Search for the cell housing the specified text and yield its [X, Y] center coordinate. 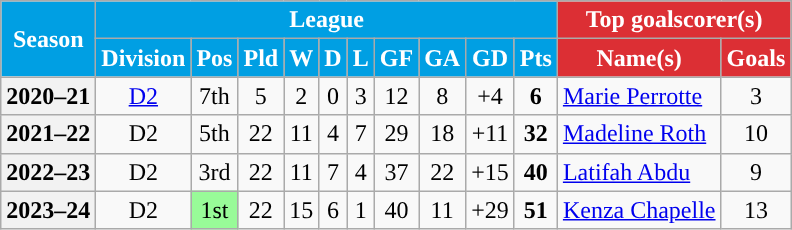
GF [396, 58]
10 [756, 134]
+4 [490, 96]
Top goalscorer(s) [674, 20]
0 [333, 96]
13 [756, 210]
1 [360, 210]
W [302, 58]
2 [302, 96]
32 [536, 134]
5 [261, 96]
Pts [536, 58]
8 [442, 96]
29 [396, 134]
Division [144, 58]
League [327, 20]
Marie Perrotte [639, 96]
9 [756, 172]
37 [396, 172]
2020–21 [48, 96]
15 [302, 210]
GA [442, 58]
12 [396, 96]
+11 [490, 134]
Goals [756, 58]
Madeline Roth [639, 134]
Name(s) [639, 58]
Kenza Chapelle [639, 210]
Season [48, 39]
3rd [214, 172]
Latifah Abdu [639, 172]
2021–22 [48, 134]
D [333, 58]
+15 [490, 172]
GD [490, 58]
1st [214, 210]
7th [214, 96]
2022–23 [48, 172]
2023–24 [48, 210]
+29 [490, 210]
L [360, 58]
51 [536, 210]
18 [442, 134]
5th [214, 134]
Pld [261, 58]
Pos [214, 58]
